Detect which cell encompasses the target text, then output its [x, y] center coordinate. 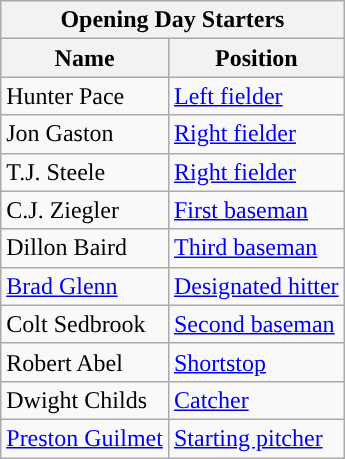
Colt Sedbrook [85, 324]
Third baseman [256, 248]
C.J. Ziegler [85, 210]
Hunter Pace [85, 96]
Dillon Baird [85, 248]
Robert Abel [85, 362]
Dwight Childs [85, 400]
Opening Day Starters [172, 20]
Name [85, 58]
Left fielder [256, 96]
T.J. Steele [85, 172]
Brad Glenn [85, 286]
Catcher [256, 400]
Position [256, 58]
Second baseman [256, 324]
Preston Guilmet [85, 438]
Jon Gaston [85, 134]
First baseman [256, 210]
Shortstop [256, 362]
Designated hitter [256, 286]
Starting pitcher [256, 438]
